Scan for the cell matching the given text and deliver its (x, y) coordinate at center. 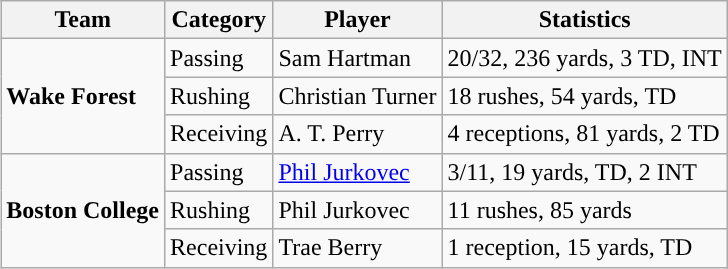
11 rushes, 85 yards (584, 210)
Sam Hartman (358, 58)
Trae Berry (358, 248)
Statistics (584, 20)
Team (83, 20)
3/11, 19 yards, TD, 2 INT (584, 172)
Christian Turner (358, 96)
20/32, 236 yards, 3 TD, INT (584, 58)
4 receptions, 81 yards, 2 TD (584, 134)
Category (219, 20)
18 rushes, 54 yards, TD (584, 96)
1 reception, 15 yards, TD (584, 248)
Wake Forest (83, 96)
Boston College (83, 210)
Player (358, 20)
A. T. Perry (358, 134)
